Pinpoint the cell where the given text exists, returning its (X, Y) midpoint coordinate. 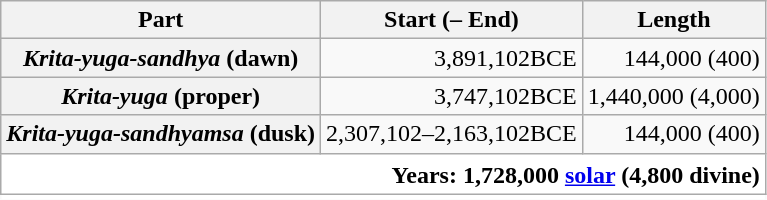
1,440,000 (4,000) (674, 96)
Krita-yuga-sandhya (dawn) (161, 58)
3,891,102BCE (452, 58)
Start (– End) (452, 20)
Krita-yuga-sandhyamsa (dusk) (161, 134)
3,747,102BCE (452, 96)
2,307,102–2,163,102BCE (452, 134)
Length (674, 20)
Krita-yuga (proper) (161, 96)
Years: 1,728,000 solar (4,800 divine) (384, 174)
Part (161, 20)
